Scan for the cell matching the given text and deliver its [X, Y] coordinate at center. 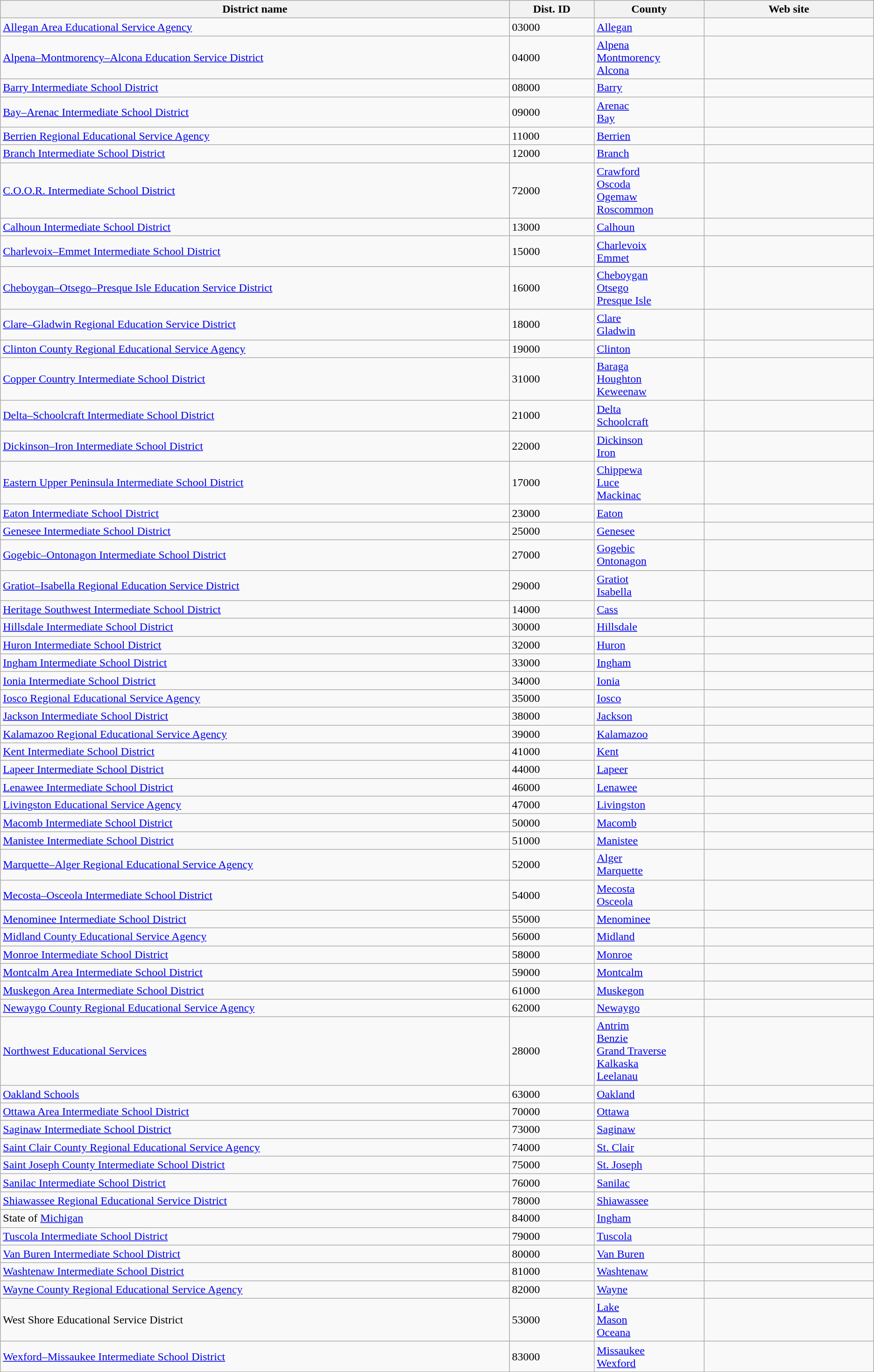
Calhoun [649, 227]
Saint Clair County Regional Educational Service Agency [255, 1147]
Alpena–Montmorency–Alcona Education Service District [255, 57]
83000 [552, 1356]
GogebicOntonagon [649, 555]
DeltaSchoolcraft [649, 416]
74000 [552, 1147]
Lapeer [649, 770]
34000 [552, 680]
12000 [552, 154]
Clinton County Regional Educational Service Agency [255, 349]
Barry Intermediate School District [255, 88]
Berrien [649, 136]
CrawfordOscodaOgemawRoscommon [649, 191]
Menominee [649, 919]
St. Clair [649, 1147]
BaragaHoughtonKeweenaw [649, 379]
33000 [552, 663]
Manistee Intermediate School District [255, 841]
Gratiot–Isabella Regional Education Service District [255, 586]
Wayne County Regional Educational Service Agency [255, 1289]
35000 [552, 698]
Muskegon Area Intermediate School District [255, 990]
75000 [552, 1165]
53000 [552, 1320]
Kalamazoo [649, 734]
Mecosta–Osceola Intermediate School District [255, 895]
Saginaw Intermediate School District [255, 1130]
14000 [552, 609]
Shiawassee Regional Educational Service District [255, 1201]
47000 [552, 805]
56000 [552, 937]
78000 [552, 1201]
46000 [552, 787]
25000 [552, 531]
Branch Intermediate School District [255, 154]
Saint Joseph County Intermediate School District [255, 1165]
Copper Country Intermediate School District [255, 379]
Wayne [649, 1289]
63000 [552, 1094]
Clinton [649, 349]
Sanilac [649, 1183]
GratiotIsabella [649, 586]
Oakland [649, 1094]
Marquette–Alger Regional Educational Service Agency [255, 865]
Delta–Schoolcraft Intermediate School District [255, 416]
62000 [552, 1008]
08000 [552, 88]
Heritage Southwest Intermediate School District [255, 609]
29000 [552, 586]
Newaygo [649, 1008]
Allegan Area Educational Service Agency [255, 27]
ChippewaLuceMackinac [649, 483]
70000 [552, 1112]
ClareGladwin [649, 324]
Barry [649, 88]
Midland [649, 937]
21000 [552, 416]
81000 [552, 1272]
28000 [552, 1051]
15000 [552, 251]
Saginaw [649, 1130]
Jackson [649, 716]
09000 [552, 112]
County [649, 9]
Lenawee [649, 787]
Van Buren [649, 1254]
Montcalm Area Intermediate School District [255, 972]
Ionia Intermediate School District [255, 680]
Cass [649, 609]
Monroe Intermediate School District [255, 955]
AlgerMarquette [649, 865]
61000 [552, 990]
Washtenaw Intermediate School District [255, 1272]
Tuscola Intermediate School District [255, 1236]
State of Michigan [255, 1218]
04000 [552, 57]
32000 [552, 645]
51000 [552, 841]
Kent [649, 752]
Lenawee Intermediate School District [255, 787]
AlpenaMontmorencyAlcona [649, 57]
MecostaOsceola [649, 895]
CheboyganOtsegoPresque Isle [649, 288]
District name [255, 9]
Monroe [649, 955]
Cheboygan–Otsego–Presque Isle Education Service District [255, 288]
Iosco [649, 698]
30000 [552, 627]
17000 [552, 483]
23000 [552, 513]
Menominee Intermediate School District [255, 919]
Dickinson–Iron Intermediate School District [255, 446]
Livingston Educational Service Agency [255, 805]
Newaygo County Regional Educational Service Agency [255, 1008]
76000 [552, 1183]
39000 [552, 734]
ArenacBay [649, 112]
38000 [552, 716]
41000 [552, 752]
58000 [552, 955]
22000 [552, 446]
Ottawa [649, 1112]
27000 [552, 555]
MissaukeeWexford [649, 1356]
Huron [649, 645]
Hillsdale [649, 627]
73000 [552, 1130]
Eastern Upper Peninsula Intermediate School District [255, 483]
16000 [552, 288]
Muskegon [649, 990]
Kent Intermediate School District [255, 752]
84000 [552, 1218]
55000 [552, 919]
19000 [552, 349]
Manistee [649, 841]
18000 [552, 324]
Bay–Arenac Intermediate School District [255, 112]
11000 [552, 136]
Midland County Educational Service Agency [255, 937]
Ottawa Area Intermediate School District [255, 1112]
Montcalm [649, 972]
Ingham Intermediate School District [255, 663]
AntrimBenzieGrand TraverseKalkaskaLeelanau [649, 1051]
West Shore Educational Service District [255, 1320]
Dist. ID [552, 9]
Jackson Intermediate School District [255, 716]
Wexford–Missaukee Intermediate School District [255, 1356]
Branch [649, 154]
Ionia [649, 680]
Tuscola [649, 1236]
80000 [552, 1254]
72000 [552, 191]
Washtenaw [649, 1272]
Gogebic–Ontonagon Intermediate School District [255, 555]
44000 [552, 770]
Sanilac Intermediate School District [255, 1183]
54000 [552, 895]
Allegan [649, 27]
Clare–Gladwin Regional Education Service District [255, 324]
Northwest Educational Services [255, 1051]
79000 [552, 1236]
Calhoun Intermediate School District [255, 227]
DickinsonIron [649, 446]
Berrien Regional Educational Service Agency [255, 136]
Eaton [649, 513]
13000 [552, 227]
Iosco Regional Educational Service Agency [255, 698]
Macomb [649, 823]
03000 [552, 27]
Web site [789, 9]
50000 [552, 823]
LakeMasonOceana [649, 1320]
Shiawassee [649, 1201]
CharlevoixEmmet [649, 251]
Livingston [649, 805]
Charlevoix–Emmet Intermediate School District [255, 251]
Van Buren Intermediate School District [255, 1254]
59000 [552, 972]
Genesee Intermediate School District [255, 531]
St. Joseph [649, 1165]
52000 [552, 865]
31000 [552, 379]
82000 [552, 1289]
C.O.O.R. Intermediate School District [255, 191]
Kalamazoo Regional Educational Service Agency [255, 734]
Eaton Intermediate School District [255, 513]
Lapeer Intermediate School District [255, 770]
Genesee [649, 531]
Macomb Intermediate School District [255, 823]
Oakland Schools [255, 1094]
Huron Intermediate School District [255, 645]
Hillsdale Intermediate School District [255, 627]
